Identify which cell holds the provided text, then report its [X, Y] central coordinate. 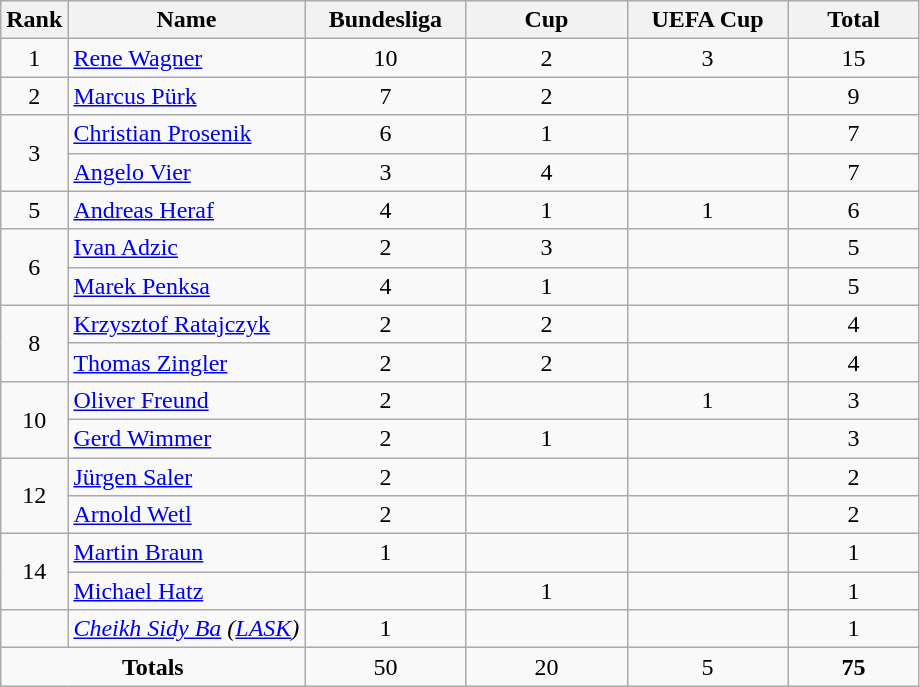
Ivan Adzic [186, 248]
20 [546, 667]
Marek Penksa [186, 286]
Arnold Wetl [186, 515]
Michael Hatz [186, 591]
Christian Prosenik [186, 134]
Thomas Zingler [186, 362]
Krzysztof Ratajczyk [186, 324]
Andreas Heraf [186, 210]
Martin Braun [186, 553]
Bundesliga [386, 20]
Gerd Wimmer [186, 438]
15 [854, 58]
Rene Wagner [186, 58]
Totals [153, 667]
50 [386, 667]
8 [34, 343]
Marcus Pürk [186, 96]
Jürgen Saler [186, 477]
75 [854, 667]
Cheikh Sidy Ba (LASK) [186, 629]
Oliver Freund [186, 400]
14 [34, 572]
12 [34, 496]
Total [854, 20]
Angelo Vier [186, 172]
UEFA Cup [708, 20]
Rank [34, 20]
Name [186, 20]
Cup [546, 20]
9 [854, 96]
